Return the (x, y) coordinate for the center point of the cell that contains the specified text.  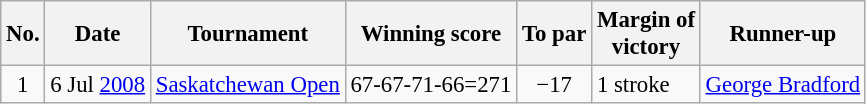
To par (554, 34)
−17 (554, 85)
Tournament (248, 34)
Margin ofvictory (646, 34)
George Bradford (782, 85)
Runner-up (782, 34)
No. (23, 34)
6 Jul 2008 (98, 85)
1 stroke (646, 85)
67-67-71-66=271 (431, 85)
Date (98, 34)
Saskatchewan Open (248, 85)
Winning score (431, 34)
1 (23, 85)
